Search for the cell housing the specified text and yield its (x, y) center coordinate. 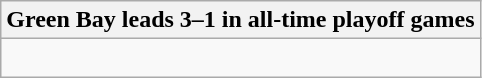
Green Bay leads 3–1 in all-time playoff games (240, 20)
